For the text-containing cell, return its midpoint in (x, y) coordinate format. 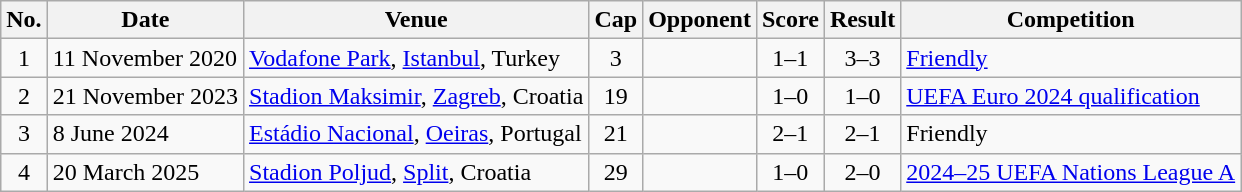
2–0 (862, 172)
Opponent (700, 20)
29 (616, 172)
1–1 (790, 58)
3–3 (862, 58)
No. (24, 20)
Estádio Nacional, Oeiras, Portugal (416, 134)
Score (790, 20)
Venue (416, 20)
Stadion Poljud, Split, Croatia (416, 172)
Date (145, 20)
Stadion Maksimir, Zagreb, Croatia (416, 96)
21 (616, 134)
Competition (1071, 20)
Cap (616, 20)
21 November 2023 (145, 96)
Vodafone Park, Istanbul, Turkey (416, 58)
20 March 2025 (145, 172)
19 (616, 96)
8 June 2024 (145, 134)
Result (862, 20)
1 (24, 58)
2 (24, 96)
2024–25 UEFA Nations League A (1071, 172)
4 (24, 172)
UEFA Euro 2024 qualification (1071, 96)
11 November 2020 (145, 58)
